Provide the [x, y] coordinate of the cell's center where the given text is located.  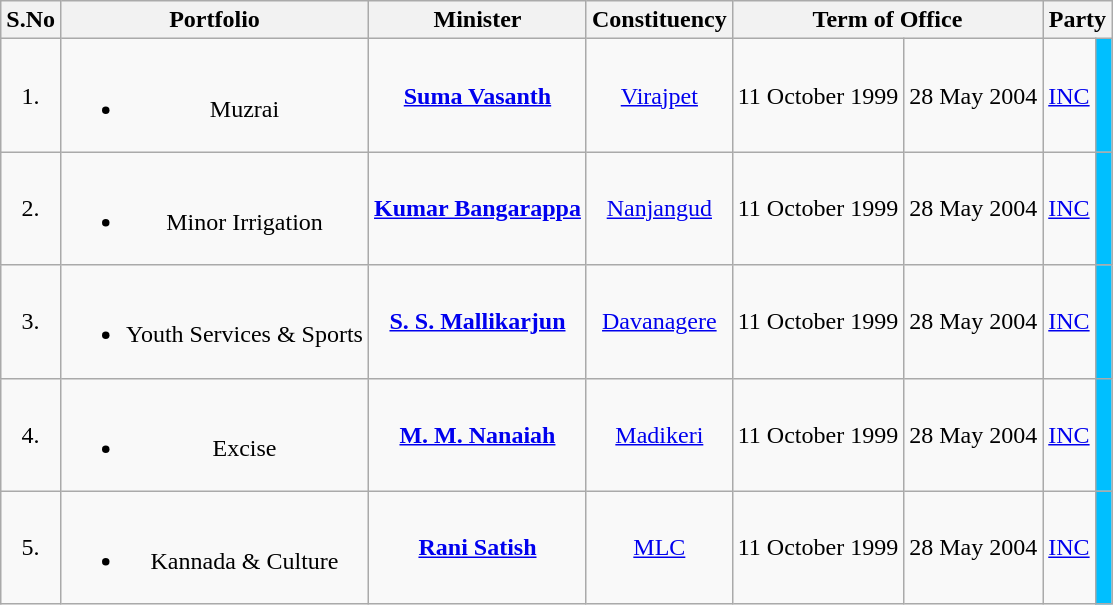
Muzrai [214, 96]
2. [31, 208]
Party [1078, 20]
Excise [214, 434]
5. [31, 548]
Rani Satish [477, 548]
Kumar Bangarappa [477, 208]
Term of Office [888, 20]
Youth Services & Sports [214, 322]
Madikeri [659, 434]
MLC [659, 548]
Suma Vasanth [477, 96]
Davanagere [659, 322]
S.No [31, 20]
Kannada & Culture [214, 548]
4. [31, 434]
S. S. Mallikarjun [477, 322]
Virajpet [659, 96]
3. [31, 322]
1. [31, 96]
Minister [477, 20]
Nanjangud [659, 208]
Constituency [659, 20]
M. M. Nanaiah [477, 434]
Minor Irrigation [214, 208]
Portfolio [214, 20]
